Pinpoint the cell where the given text exists, returning its (x, y) midpoint coordinate. 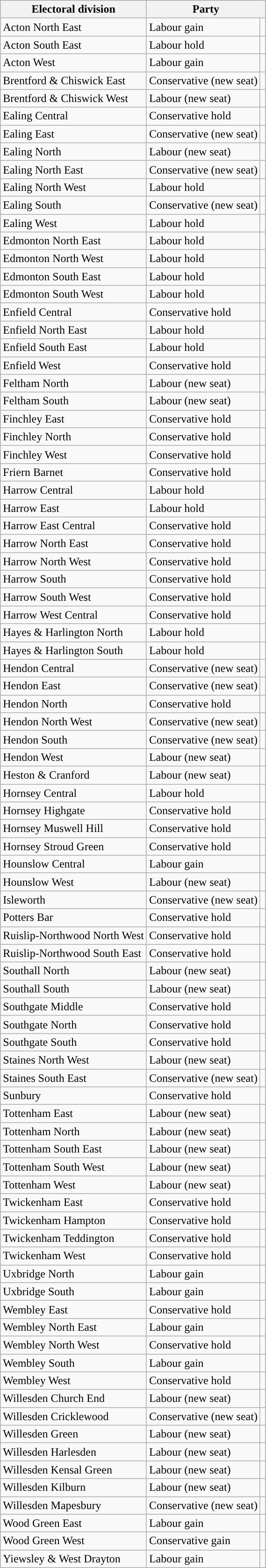
Hendon West (74, 757)
Willesden Church End (74, 1399)
Edmonton North West (74, 259)
Hendon South (74, 739)
Friern Barnet (74, 472)
Harrow East Central (74, 526)
Ealing West (74, 223)
Brentford & Chiswick East (74, 80)
Twickenham Hampton (74, 1220)
Harrow Central (74, 490)
Isleworth (74, 900)
Acton North East (74, 27)
Yiewsley & West Drayton (74, 1559)
Hornsey Muswell Hill (74, 829)
Harrow East (74, 508)
Staines South East (74, 1078)
Edmonton North East (74, 241)
Harrow North East (74, 544)
Finchley North (74, 437)
Harrow South West (74, 597)
Wood Green West (74, 1541)
Willesden Harlesden (74, 1452)
Ealing Central (74, 116)
Wembley West (74, 1381)
Ealing North (74, 152)
Acton West (74, 63)
Wembley South (74, 1363)
Southall South (74, 989)
Ealing South (74, 205)
Tottenham South East (74, 1149)
Edmonton South East (74, 277)
Southall North (74, 971)
Ruislip-Northwood North West (74, 935)
Edmonton South West (74, 294)
Uxbridge North (74, 1274)
Willesden Mapesbury (74, 1505)
Uxbridge South (74, 1291)
Enfield North East (74, 330)
Wembley East (74, 1309)
Enfield Central (74, 312)
Staines North West (74, 1060)
Southgate North (74, 1024)
Hendon North (74, 704)
Party (206, 9)
Hornsey Stroud Green (74, 846)
Wembley North East (74, 1327)
Willesden Cricklewood (74, 1416)
Heston & Cranford (74, 775)
Twickenham West (74, 1256)
Harrow South (74, 579)
Feltham South (74, 401)
Twickenham Teddington (74, 1238)
Harrow North West (74, 562)
Conservative gain (203, 1541)
Feltham North (74, 383)
Hornsey Central (74, 793)
Willesden Kensal Green (74, 1470)
Electoral division (74, 9)
Twickenham East (74, 1203)
Sunbury (74, 1096)
Enfield West (74, 365)
Tottenham East (74, 1114)
Acton South East (74, 45)
Hounslow West (74, 882)
Ealing North East (74, 169)
Enfield South East (74, 348)
Southgate South (74, 1042)
Hendon Central (74, 668)
Ealing East (74, 134)
Hounslow Central (74, 864)
Finchley West (74, 454)
Brentford & Chiswick West (74, 98)
Willesden Kilburn (74, 1488)
Hendon North West (74, 722)
Hendon East (74, 686)
Wood Green East (74, 1523)
Hayes & Harlington South (74, 650)
Tottenham South West (74, 1167)
Ealing North West (74, 187)
Harrow West Central (74, 615)
Hornsey Highgate (74, 811)
Tottenham North (74, 1131)
Southgate Middle (74, 1006)
Wembley North West (74, 1345)
Ruislip-Northwood South East (74, 953)
Finchley East (74, 419)
Willesden Green (74, 1434)
Tottenham West (74, 1185)
Potters Bar (74, 918)
Hayes & Harlington North (74, 633)
